For the text-containing cell, return its midpoint in (X, Y) coordinate format. 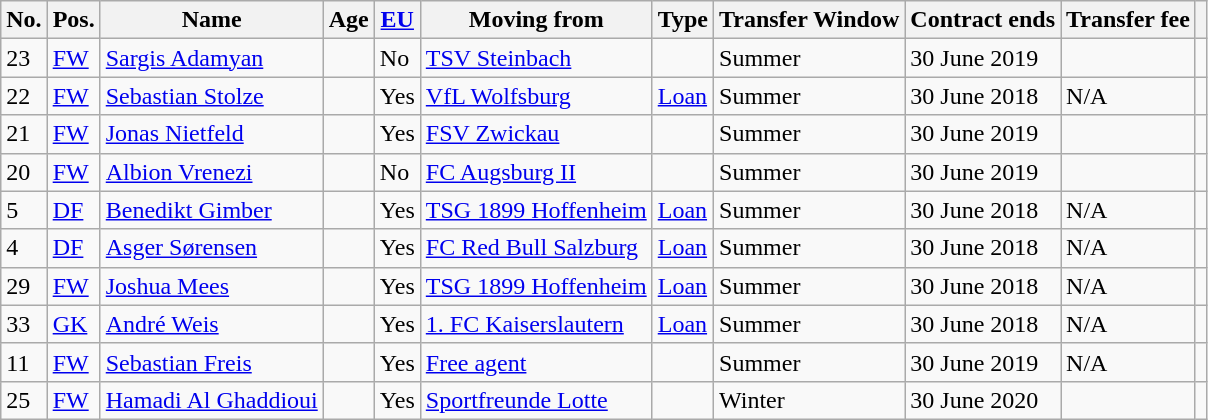
Contract ends (983, 20)
Benedikt Gimber (212, 210)
22 (24, 96)
21 (24, 134)
VfL Wolfsburg (536, 96)
Name (212, 20)
Sargis Adamyan (212, 58)
Transfer fee (1128, 20)
5 (24, 210)
Albion Vrenezi (212, 172)
Age (348, 20)
Moving from (536, 20)
FC Red Bull Salzburg (536, 248)
No. (24, 20)
11 (24, 362)
André Weis (212, 324)
GK (74, 324)
Transfer Window (810, 20)
Winter (810, 400)
Jonas Nietfeld (212, 134)
EU (397, 20)
Free agent (536, 362)
Sebastian Stolze (212, 96)
23 (24, 58)
30 June 2020 (983, 400)
Joshua Mees (212, 286)
Sportfreunde Lotte (536, 400)
1. FC Kaiserslautern (536, 324)
TSV Steinbach (536, 58)
Sebastian Freis (212, 362)
Pos. (74, 20)
Asger Sørensen (212, 248)
33 (24, 324)
FSV Zwickau (536, 134)
29 (24, 286)
20 (24, 172)
FC Augsburg II (536, 172)
25 (24, 400)
Type (682, 20)
4 (24, 248)
Hamadi Al Ghaddioui (212, 400)
